Locate the cell with the specified text and output its (x, y) center coordinate. 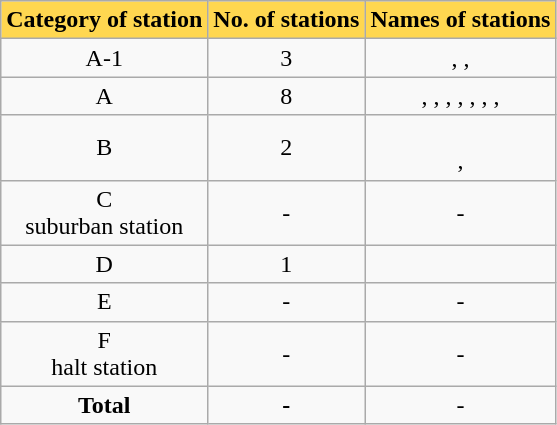
Total (104, 405)
Fhalt station (104, 354)
Names of stations (460, 20)
8 (286, 96)
3 (286, 58)
, , (460, 58)
No. of stations (286, 20)
B (104, 148)
, , , , , , , (460, 96)
1 (286, 264)
, (460, 148)
Category of station (104, 20)
A (104, 96)
A-1 (104, 58)
2 (286, 148)
E (104, 302)
D (104, 264)
Csuburban station (104, 212)
